Determine the [x, y] coordinate at the center of the cell enclosing the given text.  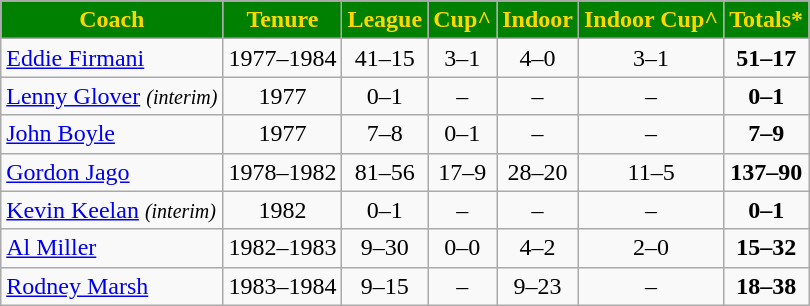
81–56 [385, 172]
League [385, 20]
18–38 [766, 286]
7–9 [766, 134]
17–9 [462, 172]
Totals* [766, 20]
Eddie Firmani [112, 58]
9–23 [538, 286]
Al Miller [112, 248]
2–0 [650, 248]
1982 [282, 210]
Tenure [282, 20]
4–0 [538, 58]
41–15 [385, 58]
9–15 [385, 286]
1978–1982 [282, 172]
Indoor [538, 20]
4–2 [538, 248]
1983–1984 [282, 286]
Rodney Marsh [112, 286]
11–5 [650, 172]
Lenny Glover (interim) [112, 96]
Gordon Jago [112, 172]
1982–1983 [282, 248]
137–90 [766, 172]
28–20 [538, 172]
15–32 [766, 248]
9–30 [385, 248]
0–0 [462, 248]
51–17 [766, 58]
Kevin Keelan (interim) [112, 210]
John Boyle [112, 134]
Coach [112, 20]
Indoor Cup^ [650, 20]
7–8 [385, 134]
1977–1984 [282, 58]
Cup^ [462, 20]
